Return the [x, y] coordinate for the center point of the cell that contains the specified text.  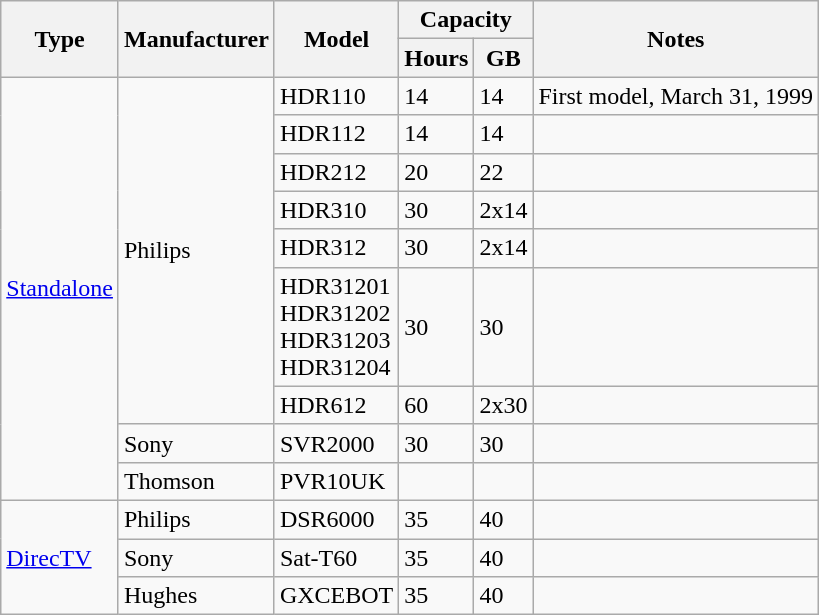
SVR2000 [336, 443]
Capacity [466, 20]
60 [436, 405]
HDR112 [336, 134]
DirecTV [60, 557]
2x30 [504, 405]
DSR6000 [336, 519]
Hours [436, 58]
Type [60, 39]
HDR212 [336, 172]
HDR312 [336, 248]
PVR10UK [336, 481]
GB [504, 58]
Manufacturer [196, 39]
Model [336, 39]
HDR612 [336, 405]
HDR310 [336, 210]
Hughes [196, 596]
GXCEBOT [336, 596]
22 [504, 172]
Notes [676, 39]
First model, March 31, 1999 [676, 96]
HDR31201HDR31202HDR31203HDR31204 [336, 326]
20 [436, 172]
Standalone [60, 289]
Sat-T60 [336, 557]
HDR110 [336, 96]
Thomson [196, 481]
